Capture the cell that displays the provided text and extract its [X, Y] central coordinate. 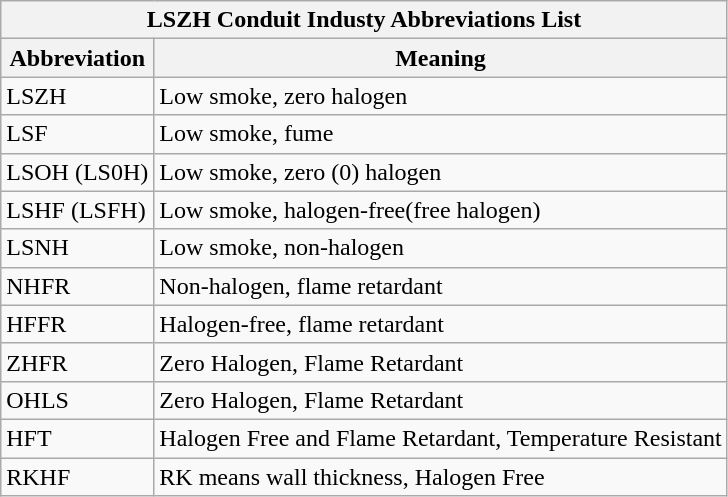
Halogen-free, flame retardant [440, 324]
Low smoke, non-halogen [440, 248]
RK means wall thickness, Halogen Free [440, 477]
LSZH [78, 96]
Halogen Free and Flame Retardant, Temperature Resistant [440, 438]
Low smoke, halogen-free(free halogen) [440, 210]
Low smoke, zero halogen [440, 96]
HFT [78, 438]
LSZH Conduit Industy Abbreviations List [364, 20]
Abbreviation [78, 58]
HFFR [78, 324]
NHFR [78, 286]
LSF [78, 134]
Low smoke, fume [440, 134]
ZHFR [78, 362]
Non-halogen, flame retardant [440, 286]
Low smoke, zero (0) halogen [440, 172]
LSNH [78, 248]
LSOH (LS0H) [78, 172]
Meaning [440, 58]
OHLS [78, 400]
RKHF [78, 477]
LSHF (LSFH) [78, 210]
